Identify which cell holds the provided text, then report its [X, Y] central coordinate. 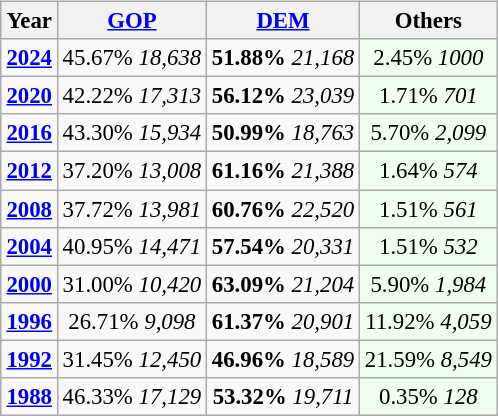
Year [29, 21]
37.20% 13,008 [132, 171]
1.51% 561 [428, 209]
45.67% 18,638 [132, 58]
GOP [132, 21]
11.92% 4,059 [428, 321]
51.88% 21,168 [282, 58]
40.95% 14,471 [132, 246]
46.96% 18,589 [282, 359]
2016 [29, 133]
2004 [29, 246]
2008 [29, 209]
37.72% 13,981 [132, 209]
2.45% 1000 [428, 58]
57.54% 20,331 [282, 246]
1.71% 701 [428, 96]
31.00% 10,420 [132, 284]
2020 [29, 96]
61.37% 20,901 [282, 321]
63.09% 21,204 [282, 284]
1996 [29, 321]
1988 [29, 396]
60.76% 22,520 [282, 209]
61.16% 21,388 [282, 171]
Others [428, 21]
1.64% 574 [428, 171]
53.32% 19,711 [282, 396]
21.59% 8,549 [428, 359]
0.35% 128 [428, 396]
2000 [29, 284]
26.71% 9,098 [132, 321]
50.99% 18,763 [282, 133]
56.12% 23,039 [282, 96]
31.45% 12,450 [132, 359]
5.90% 1,984 [428, 284]
42.22% 17,313 [132, 96]
2012 [29, 171]
5.70% 2,099 [428, 133]
1992 [29, 359]
1.51% 532 [428, 246]
DEM [282, 21]
43.30% 15,934 [132, 133]
2024 [29, 58]
46.33% 17,129 [132, 396]
